Search for the cell housing the specified text and yield its (X, Y) center coordinate. 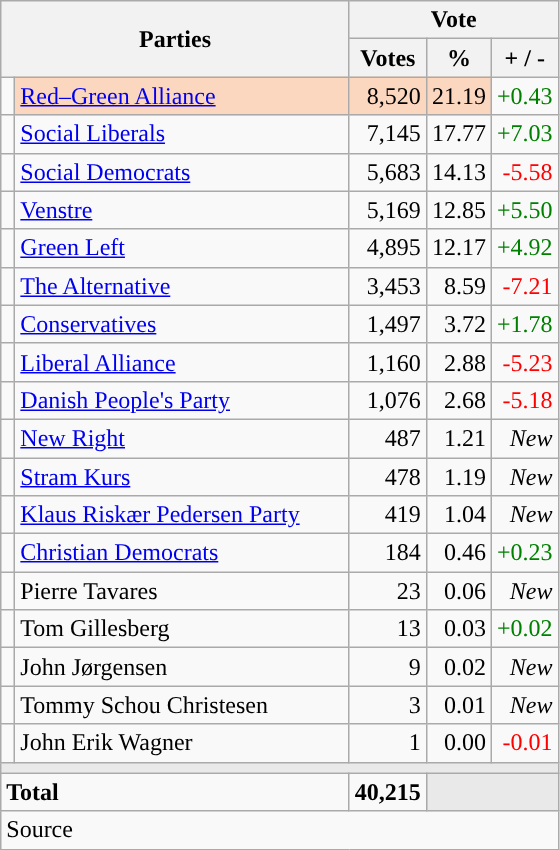
184 (388, 553)
Venstre (182, 210)
1.19 (458, 477)
Liberal Alliance (182, 362)
2.88 (458, 362)
1.21 (458, 438)
478 (388, 477)
Danish People's Party (182, 400)
5,683 (388, 172)
13 (388, 629)
+1.78 (524, 324)
1 (388, 743)
8,520 (388, 96)
Klaus Riskær Pedersen Party (182, 515)
Social Democrats (182, 172)
-5.18 (524, 400)
% (458, 58)
2.68 (458, 400)
Vote (454, 20)
+ / - (524, 58)
+7.03 (524, 134)
Parties (176, 39)
3 (388, 705)
1.04 (458, 515)
Pierre Tavares (182, 591)
+0.43 (524, 96)
+0.23 (524, 553)
-5.23 (524, 362)
0.03 (458, 629)
New Right (182, 438)
17.77 (458, 134)
Total (176, 792)
Christian Democrats (182, 553)
Votes (388, 58)
John Erik Wagner (182, 743)
1,160 (388, 362)
0.00 (458, 743)
14.13 (458, 172)
+0.02 (524, 629)
John Jørgensen (182, 667)
40,215 (388, 792)
1,076 (388, 400)
8.59 (458, 286)
5,169 (388, 210)
12.17 (458, 248)
+5.50 (524, 210)
Red–Green Alliance (182, 96)
3.72 (458, 324)
7,145 (388, 134)
Source (280, 830)
+4.92 (524, 248)
-5.58 (524, 172)
21.19 (458, 96)
9 (388, 667)
The Alternative (182, 286)
12.85 (458, 210)
487 (388, 438)
Green Left (182, 248)
Tommy Schou Christesen (182, 705)
0.01 (458, 705)
4,895 (388, 248)
0.06 (458, 591)
0.46 (458, 553)
23 (388, 591)
-7.21 (524, 286)
Social Liberals (182, 134)
Tom Gillesberg (182, 629)
-0.01 (524, 743)
3,453 (388, 286)
419 (388, 515)
1,497 (388, 324)
Conservatives (182, 324)
0.02 (458, 667)
Stram Kurs (182, 477)
